Search for the cell housing the specified text and yield its (X, Y) center coordinate. 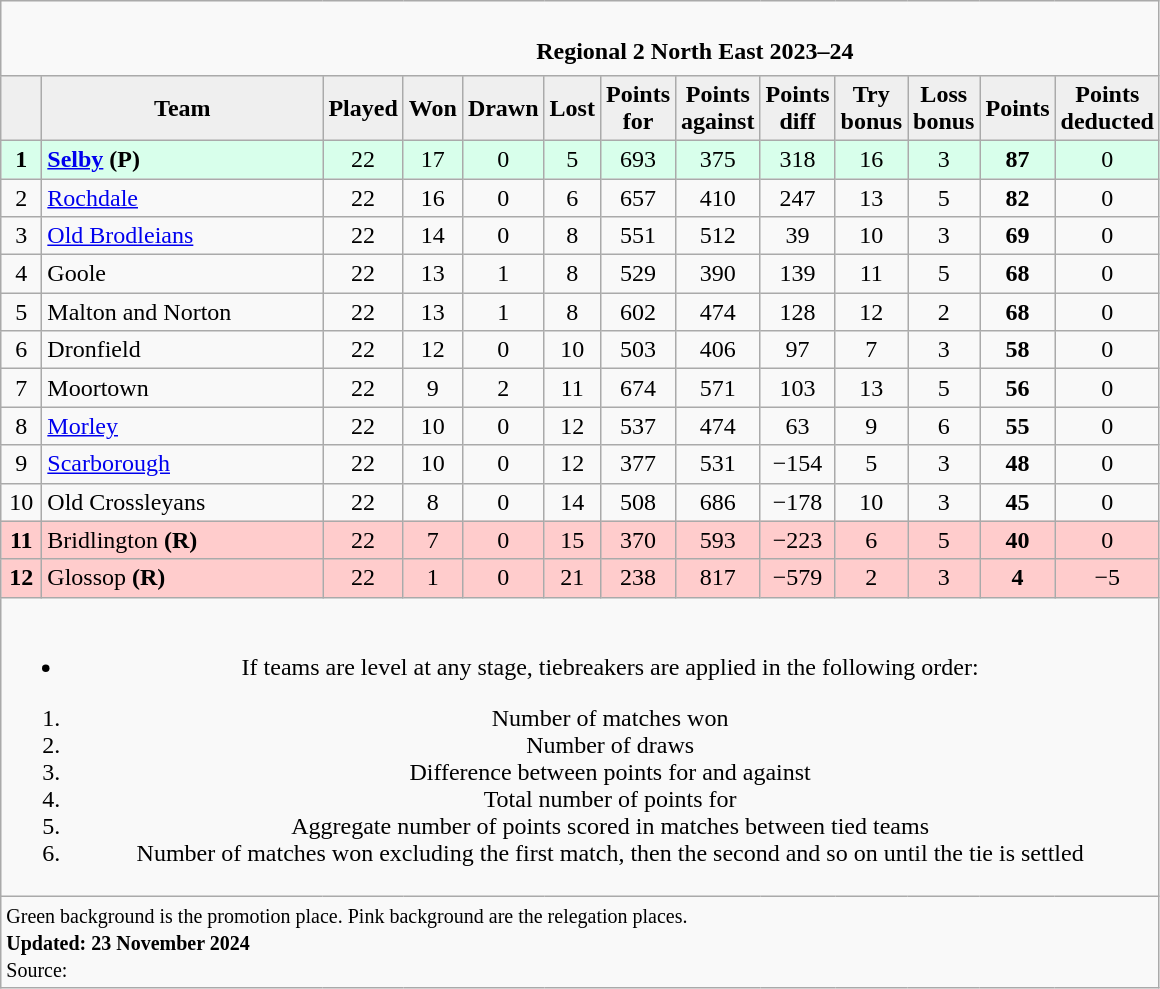
40 (1018, 540)
531 (718, 464)
602 (638, 312)
686 (718, 502)
Points deducted (1107, 108)
375 (718, 159)
−223 (798, 540)
Try bonus (871, 108)
Scarborough (182, 464)
55 (1018, 426)
Glossop (R) (182, 578)
817 (718, 578)
17 (432, 159)
−154 (798, 464)
21 (572, 578)
Dronfield (182, 350)
Loss bonus (944, 108)
48 (1018, 464)
Bridlington (R) (182, 540)
512 (718, 236)
Old Crossleyans (182, 502)
Goole (182, 274)
247 (798, 197)
Points against (718, 108)
Moortown (182, 388)
−5 (1107, 578)
551 (638, 236)
Selby (P) (182, 159)
139 (798, 274)
87 (1018, 159)
45 (1018, 502)
Points for (638, 108)
Morley (182, 426)
370 (638, 540)
Lost (572, 108)
Drawn (503, 108)
−178 (798, 502)
529 (638, 274)
674 (638, 388)
97 (798, 350)
Old Brodleians (182, 236)
103 (798, 388)
Played (363, 108)
508 (638, 502)
Malton and Norton (182, 312)
Points (1018, 108)
390 (718, 274)
377 (638, 464)
503 (638, 350)
410 (718, 197)
−579 (798, 578)
Points diff (798, 108)
56 (1018, 388)
318 (798, 159)
238 (638, 578)
693 (638, 159)
69 (1018, 236)
58 (1018, 350)
406 (718, 350)
15 (572, 540)
82 (1018, 197)
537 (638, 426)
63 (798, 426)
39 (798, 236)
593 (718, 540)
Won (432, 108)
Team (182, 108)
128 (798, 312)
571 (718, 388)
Rochdale (182, 197)
657 (638, 197)
Green background is the promotion place. Pink background are the relegation places.Updated: 23 November 2024 Source: (580, 942)
